Return (x, y) of the center of cell containing provided text 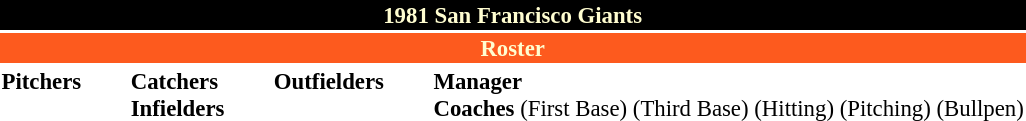
1981 San Francisco Giants (512, 15)
Roster (512, 48)
